For the text-containing cell, return its midpoint in [X, Y] coordinate format. 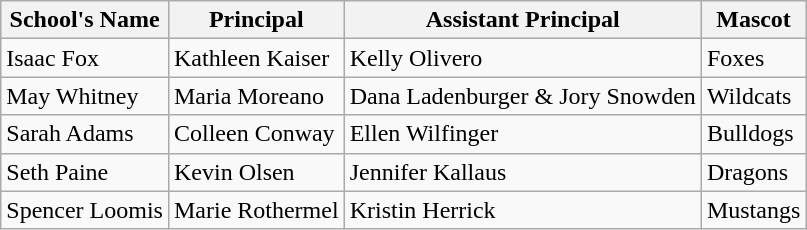
Mustangs [753, 210]
May Whitney [85, 96]
Spencer Loomis [85, 210]
Jennifer Kallaus [522, 172]
Kathleen Kaiser [256, 58]
Marie Rothermel [256, 210]
Bulldogs [753, 134]
Seth Paine [85, 172]
Principal [256, 20]
Wildcats [753, 96]
Kelly Olivero [522, 58]
Isaac Fox [85, 58]
Ellen Wilfinger [522, 134]
Foxes [753, 58]
Mascot [753, 20]
School's Name [85, 20]
Kristin Herrick [522, 210]
Assistant Principal [522, 20]
Dragons [753, 172]
Kevin Olsen [256, 172]
Sarah Adams [85, 134]
Dana Ladenburger & Jory Snowden [522, 96]
Colleen Conway [256, 134]
Maria Moreano [256, 96]
